Return the [X, Y] coordinate for the center point of the cell that contains the specified text.  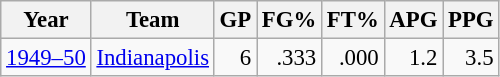
6 [235, 58]
FT% [354, 20]
1949–50 [46, 58]
GP [235, 20]
.333 [290, 58]
3.5 [471, 58]
Team [152, 20]
Year [46, 20]
FG% [290, 20]
PPG [471, 20]
1.2 [414, 58]
Indianapolis [152, 58]
.000 [354, 58]
APG [414, 20]
